From the cell containing the given text, extract its center point as (x, y) coordinate. 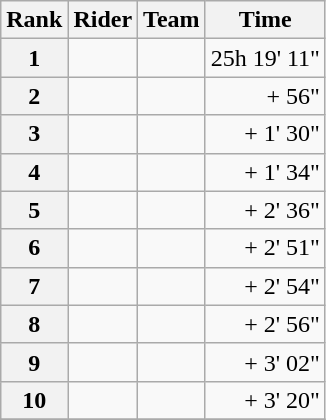
25h 19' 11" (265, 58)
+ 1' 30" (265, 134)
+ 2' 54" (265, 286)
+ 56" (265, 96)
+ 1' 34" (265, 172)
9 (34, 362)
8 (34, 324)
Team (172, 20)
+ 2' 56" (265, 324)
Rank (34, 20)
Time (265, 20)
+ 2' 51" (265, 248)
3 (34, 134)
7 (34, 286)
4 (34, 172)
2 (34, 96)
+ 2' 36" (265, 210)
Rider (103, 20)
5 (34, 210)
6 (34, 248)
+ 3' 02" (265, 362)
10 (34, 400)
1 (34, 58)
+ 3' 20" (265, 400)
